Find where the given text appears and provide that cell's center as (x, y) coordinate. 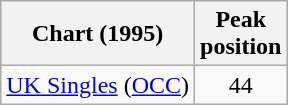
44 (241, 85)
Chart (1995) (98, 34)
Peakposition (241, 34)
UK Singles (OCC) (98, 85)
